For the text-containing cell, return its midpoint in (X, Y) coordinate format. 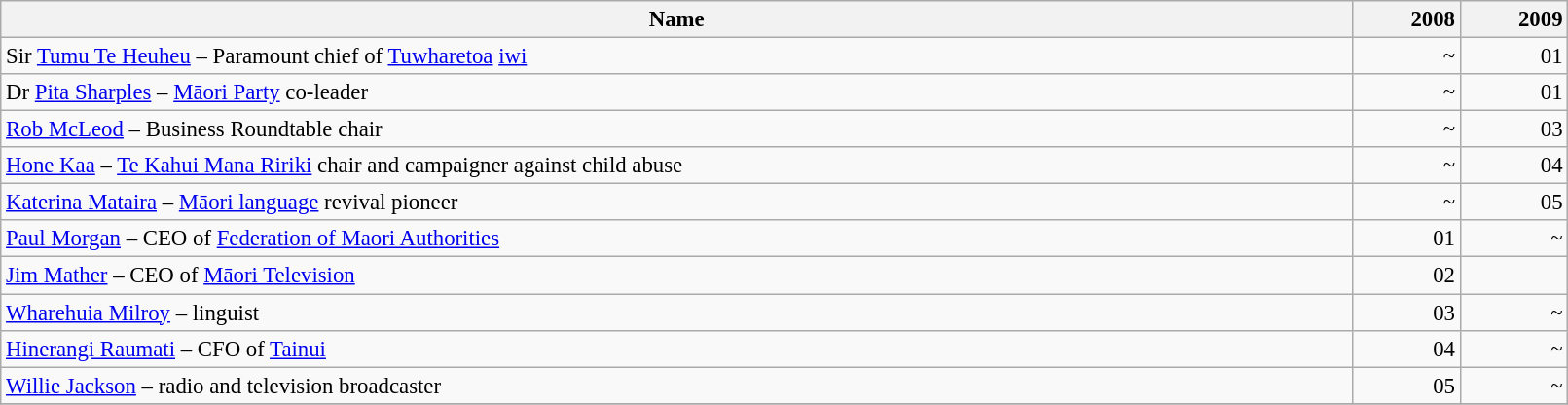
02 (1407, 276)
Sir Tumu Te Heuheu – Paramount chief of Tuwharetoa iwi (677, 56)
Wharehuia Milroy – linguist (677, 313)
Willie Jackson – radio and television broadcaster (677, 386)
Dr Pita Sharples – Māori Party co-leader (677, 92)
Jim Mather – CEO of Māori Television (677, 276)
2008 (1407, 19)
Hone Kaa – Te Kahui Mana Ririki chair and campaigner against child abuse (677, 166)
Name (677, 19)
2009 (1514, 19)
Hinerangi Raumati – CFO of Tainui (677, 349)
Katerina Mataira – Māori language revival pioneer (677, 202)
Rob McLeod – Business Roundtable chair (677, 129)
Paul Morgan – CEO of Federation of Maori Authorities (677, 239)
